Provide the [X, Y] coordinate of the cell's center where the given text is located.  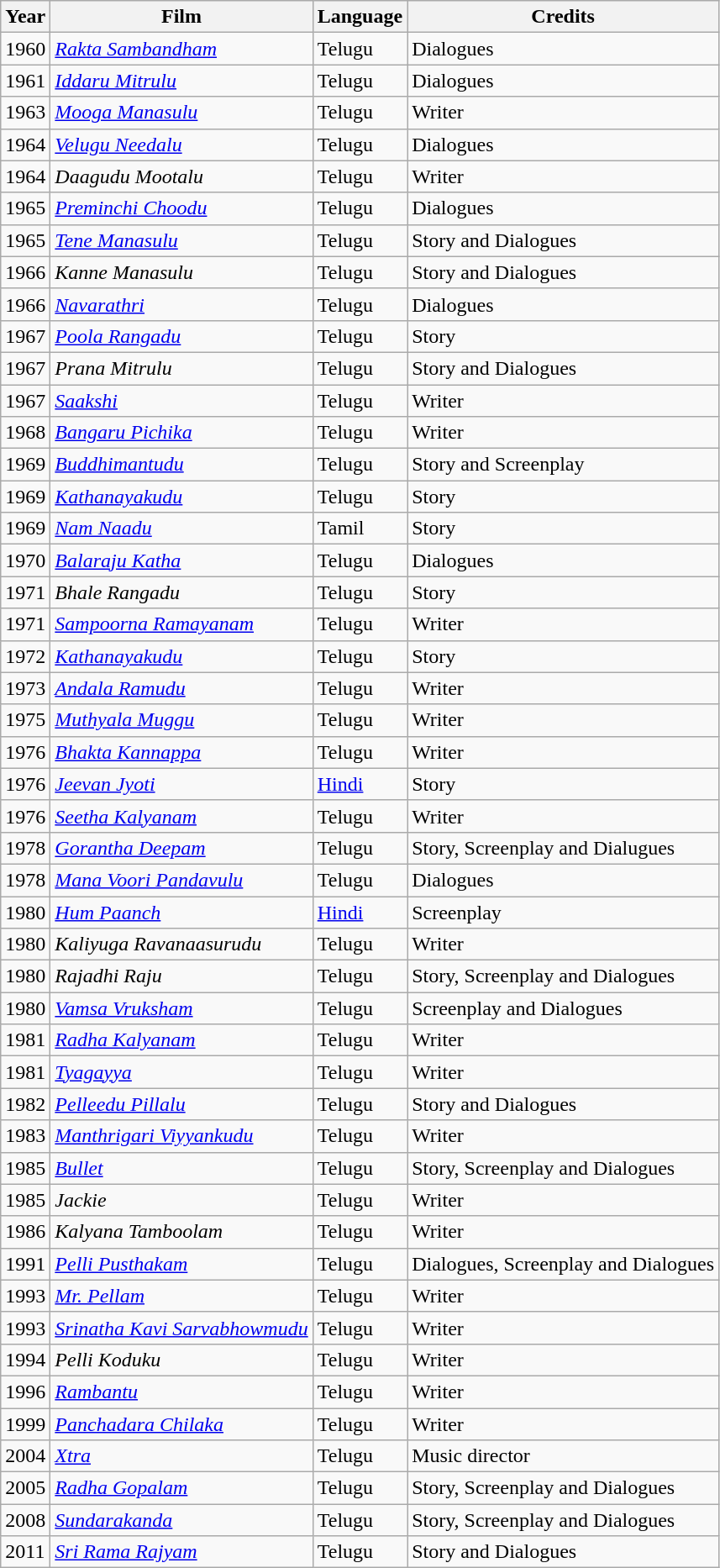
1973 [25, 688]
Tamil [360, 529]
Film [181, 17]
Nam Naadu [181, 529]
Pelleedu Pillalu [181, 1104]
Mr. Pellam [181, 1296]
Tene Manasulu [181, 240]
Sundarakanda [181, 1520]
1982 [25, 1104]
Balaraju Katha [181, 560]
Poola Rangadu [181, 336]
Screenplay and Dialogues [563, 1008]
Pelli Pusthakam [181, 1264]
1986 [25, 1232]
Iddaru Mitrulu [181, 81]
Sampoorna Ramayanam [181, 624]
Kaliyuga Ravanaasurudu [181, 944]
Jackie [181, 1200]
1983 [25, 1136]
1970 [25, 560]
Navarathri [181, 304]
Preminchi Choodu [181, 208]
Muthyala Muggu [181, 720]
Tyagayya [181, 1072]
Dialogues, Screenplay and Dialogues [563, 1264]
Prana Mitrulu [181, 368]
Mana Voori Pandavulu [181, 880]
1960 [25, 49]
Jeevan Jyoti [181, 784]
Screenplay [563, 912]
Buddhimantudu [181, 465]
Hum Paanch [181, 912]
Kalyana Tamboolam [181, 1232]
Seetha Kalyanam [181, 816]
Music director [563, 1456]
1994 [25, 1360]
Andala Ramudu [181, 688]
Vamsa Vruksham [181, 1008]
Velugu Needalu [181, 145]
Radha Gopalam [181, 1488]
Manthrigari Viyyankudu [181, 1136]
Story and Screenplay [563, 465]
Sri Rama Rajyam [181, 1552]
Xtra [181, 1456]
1968 [25, 433]
Bhakta Kannappa [181, 752]
2005 [25, 1488]
Rajadhi Raju [181, 976]
2008 [25, 1520]
Panchadara Chilaka [181, 1424]
1975 [25, 720]
Gorantha Deepam [181, 848]
Rakta Sambandham [181, 49]
Year [25, 17]
Srinatha Kavi Sarvabhowmudu [181, 1328]
Saakshi [181, 401]
Rambantu [181, 1392]
1999 [25, 1424]
1996 [25, 1392]
Mooga Manasulu [181, 113]
2011 [25, 1552]
1991 [25, 1264]
1972 [25, 656]
Kanne Manasulu [181, 272]
2004 [25, 1456]
Story, Screenplay and Dialugues [563, 848]
1963 [25, 113]
Bullet [181, 1168]
Language [360, 17]
Radha Kalyanam [181, 1040]
1961 [25, 81]
Daagudu Mootalu [181, 176]
Bhale Rangadu [181, 592]
Bangaru Pichika [181, 433]
Credits [563, 17]
Pelli Koduku [181, 1360]
